Search for the cell housing the specified text and yield its [X, Y] center coordinate. 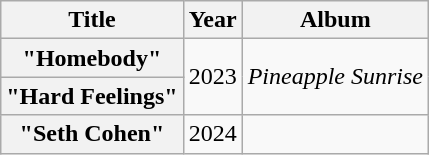
2024 [212, 134]
"Seth Cohen" [92, 134]
2023 [212, 77]
Pineapple Sunrise [335, 77]
Album [335, 20]
Year [212, 20]
"Hard Feelings" [92, 96]
"Homebody" [92, 58]
Title [92, 20]
